For the text-containing cell, return its midpoint in [X, Y] coordinate format. 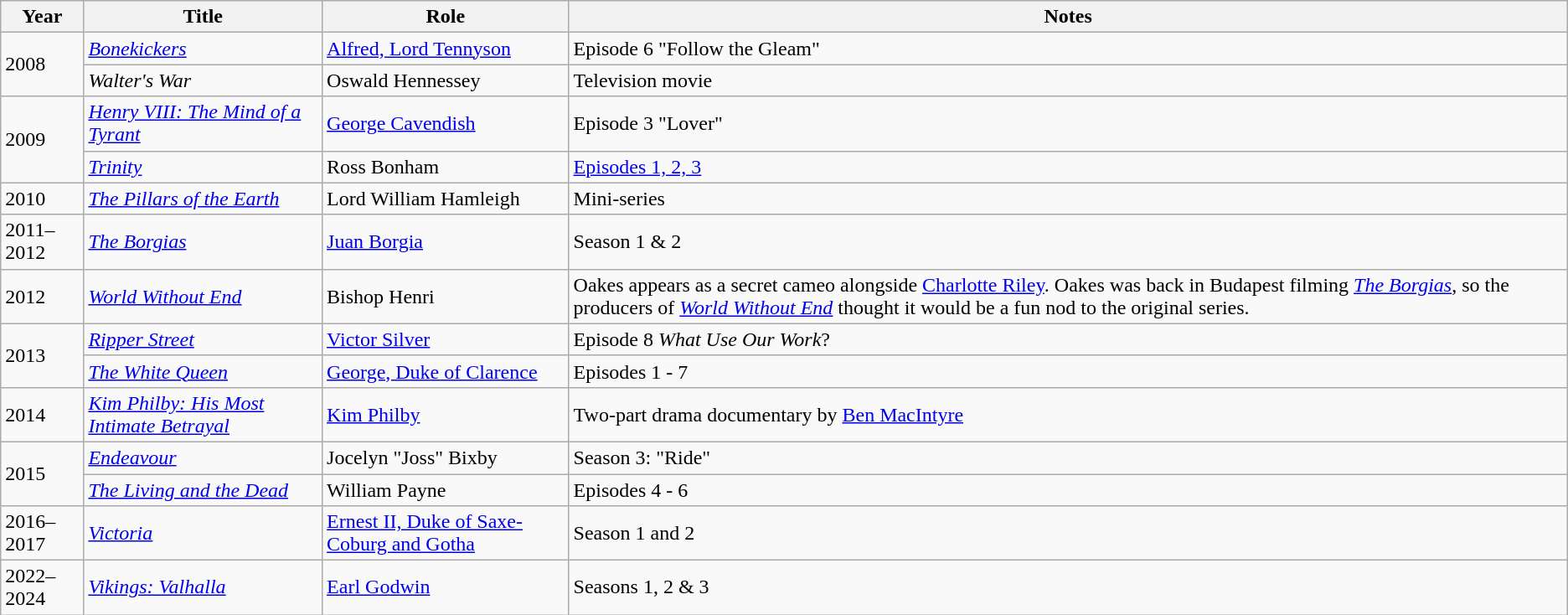
Episodes 1, 2, 3 [1068, 167]
Lord William Hamleigh [446, 199]
Oswald Hennessey [446, 80]
Mini-series [1068, 199]
Episode 3 "Lover" [1068, 124]
2008 [42, 65]
Seasons 1, 2 & 3 [1068, 588]
George Cavendish [446, 124]
Kim Philby: His Most Intimate Betrayal [203, 414]
Victor Silver [446, 339]
2014 [42, 414]
Title [203, 17]
Episode 8 What Use Our Work? [1068, 339]
The Living and the Dead [203, 490]
Jocelyn "Joss" Bixby [446, 457]
2011–2012 [42, 241]
Endeavour [203, 457]
Season 1 & 2 [1068, 241]
Alfred, Lord Tennyson [446, 49]
Bonekickers [203, 49]
Episode 6 "Follow the Gleam" [1068, 49]
Year [42, 17]
2015 [42, 473]
Bishop Henri [446, 297]
The Borgias [203, 241]
The White Queen [203, 371]
Victoria [203, 533]
Ernest II, Duke of Saxe-Coburg and Gotha [446, 533]
George, Duke of Clarence [446, 371]
Walter's War [203, 80]
Two-part drama documentary by Ben MacIntyre [1068, 414]
2012 [42, 297]
Television movie [1068, 80]
Episodes 4 - 6 [1068, 490]
Ross Bonham [446, 167]
Season 1 and 2 [1068, 533]
2013 [42, 355]
Trinity [203, 167]
2009 [42, 139]
2010 [42, 199]
Henry VIII: The Mind of a Tyrant [203, 124]
2022–2024 [42, 588]
Kim Philby [446, 414]
2016–2017 [42, 533]
World Without End [203, 297]
Ripper Street [203, 339]
Episodes 1 - 7 [1068, 371]
The Pillars of the Earth [203, 199]
Vikings: Valhalla [203, 588]
Role [446, 17]
Earl Godwin [446, 588]
Juan Borgia [446, 241]
William Payne [446, 490]
Notes [1068, 17]
Season 3: "Ride" [1068, 457]
